Scan for the cell matching the given text and deliver its [x, y] coordinate at center. 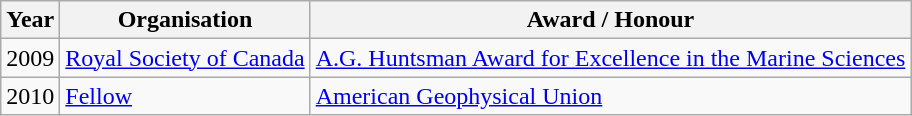
Year [30, 20]
2009 [30, 58]
Award / Honour [610, 20]
Organisation [185, 20]
Royal Society of Canada [185, 58]
Fellow [185, 96]
2010 [30, 96]
American Geophysical Union [610, 96]
A.G. Huntsman Award for Excellence in the Marine Sciences [610, 58]
